Determine the [x, y] coordinate at the center of the cell enclosing the given text.  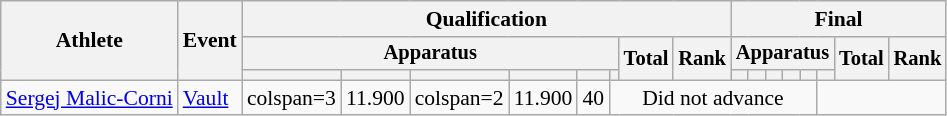
Sergej Malic-Corni [90, 98]
colspan=3 [292, 98]
Athlete [90, 40]
Vault [210, 98]
Final [838, 19]
Did not advance [713, 98]
Event [210, 40]
40 [593, 98]
Qualification [486, 19]
colspan=2 [460, 98]
